Identify which cell holds the provided text, then report its [X, Y] central coordinate. 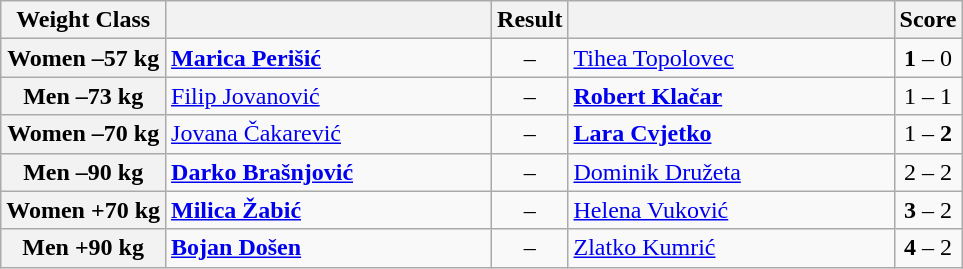
Women +70 kg [84, 210]
1 – 2 [928, 134]
Women –57 kg [84, 58]
Men –90 kg [84, 172]
Filip Jovanović [329, 96]
3 – 2 [928, 210]
Weight Class [84, 20]
Darko Brašnjović [329, 172]
Lara Cvjetko [731, 134]
Men +90 kg [84, 248]
Dominik Družeta [731, 172]
Milica Žabić [329, 210]
1 – 0 [928, 58]
Men –73 kg [84, 96]
2 – 2 [928, 172]
Tihea Topolovec [731, 58]
Women –70 kg [84, 134]
1 – 1 [928, 96]
Marica Perišić [329, 58]
Bojan Došen [329, 248]
Result [530, 20]
Score [928, 20]
4 – 2 [928, 248]
Zlatko Kumrić [731, 248]
Robert Klačar [731, 96]
Helena Vuković [731, 210]
Jovana Čakarević [329, 134]
